Detect which cell encompasses the target text, then output its (X, Y) center coordinate. 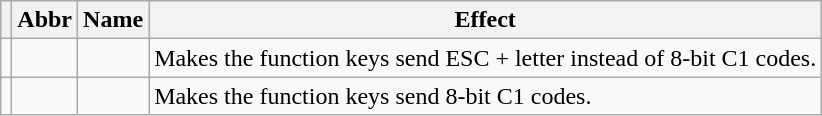
Name (114, 20)
Effect (486, 20)
Abbr (45, 20)
Makes the function keys send 8-bit C1 codes. (486, 96)
Makes the function keys send ESC + letter instead of 8-bit C1 codes. (486, 58)
